Return the [x, y] coordinate for the center point of the cell that contains the specified text.  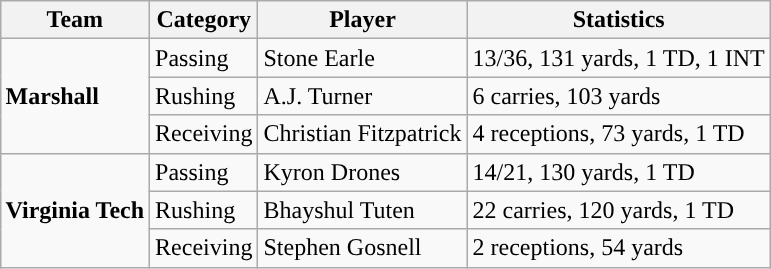
A.J. Turner [362, 96]
Christian Fitzpatrick [362, 134]
14/21, 130 yards, 1 TD [618, 172]
Virginia Tech [75, 210]
Kyron Drones [362, 172]
22 carries, 120 yards, 1 TD [618, 210]
6 carries, 103 yards [618, 96]
Stone Earle [362, 58]
Bhayshul Tuten [362, 210]
Team [75, 20]
Stephen Gosnell [362, 248]
2 receptions, 54 yards [618, 248]
Marshall [75, 96]
4 receptions, 73 yards, 1 TD [618, 134]
Player [362, 20]
Category [204, 20]
13/36, 131 yards, 1 TD, 1 INT [618, 58]
Statistics [618, 20]
